Return [X, Y] of the center of cell containing provided text 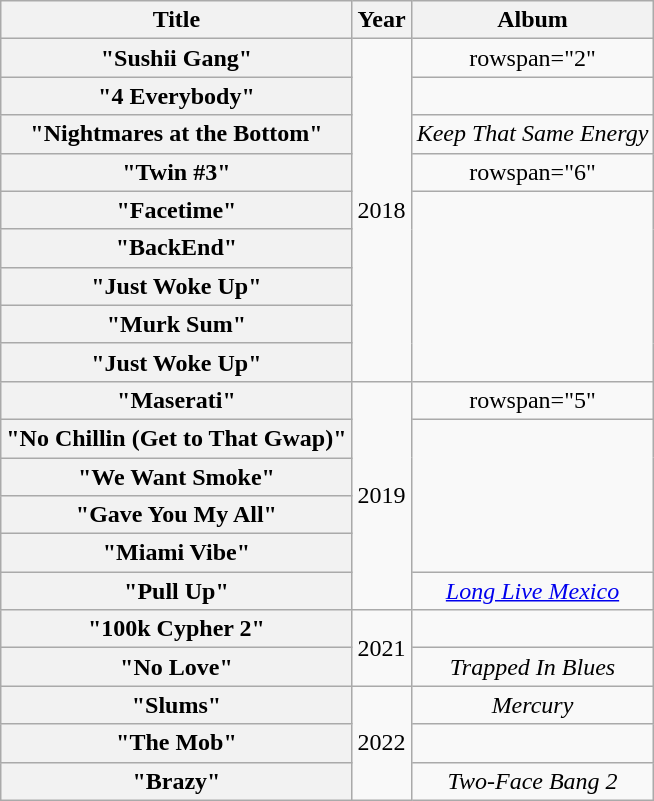
"Twin #3" [176, 172]
"Murk Sum" [176, 324]
"Gave You My All" [176, 515]
"Pull Up" [176, 591]
"Slums" [176, 705]
rowspan="6" [532, 172]
"4 Everybody" [176, 96]
"No Love" [176, 667]
"Miami Vibe" [176, 553]
Mercury [532, 705]
"The Mob" [176, 743]
"Nightmares at the Bottom" [176, 134]
"BackEnd" [176, 248]
"Facetime" [176, 210]
Album [532, 20]
Keep That Same Energy [532, 134]
"100k Cypher 2" [176, 629]
Year [382, 20]
2021 [382, 648]
"We Want Smoke" [176, 477]
2018 [382, 210]
"Brazy" [176, 781]
2022 [382, 743]
"Sushii Gang" [176, 58]
Trapped In Blues [532, 667]
rowspan="5" [532, 400]
2019 [382, 495]
Title [176, 20]
"Maserati" [176, 400]
rowspan="2" [532, 58]
"No Chillin (Get to That Gwap)" [176, 438]
Long Live Mexico [532, 591]
Two-Face Bang 2 [532, 781]
